Scan for the cell matching the given text and deliver its [x, y] coordinate at center. 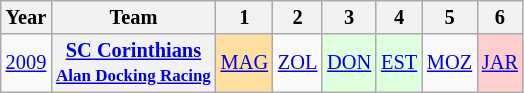
2009 [26, 63]
Year [26, 17]
MOZ [450, 63]
1 [244, 17]
EST [399, 63]
SC CorinthiansAlan Docking Racing [134, 63]
5 [450, 17]
4 [399, 17]
JAR [500, 63]
ZOL [298, 63]
6 [500, 17]
Team [134, 17]
MAG [244, 63]
2 [298, 17]
DON [349, 63]
3 [349, 17]
